Pinpoint the cell where the given text exists, returning its (x, y) midpoint coordinate. 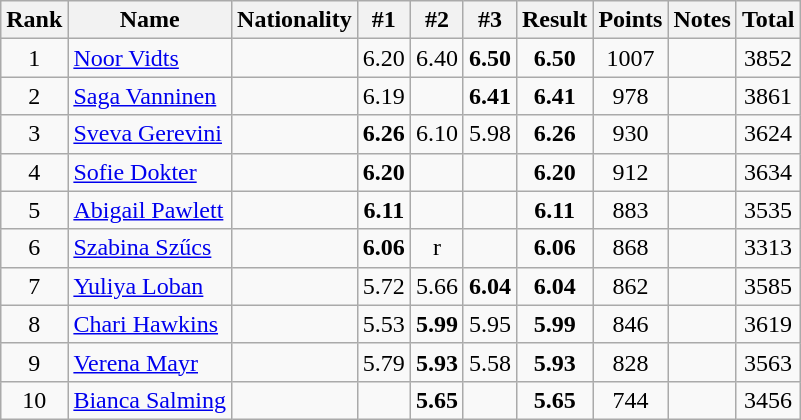
6.40 (436, 58)
Name (150, 20)
3585 (768, 286)
846 (630, 324)
#2 (436, 20)
2 (34, 96)
6.19 (384, 96)
Sofie Dokter (150, 172)
978 (630, 96)
4 (34, 172)
Noor Vidts (150, 58)
Abigail Pawlett (150, 210)
912 (630, 172)
1007 (630, 58)
Yuliya Loban (150, 286)
r (436, 248)
744 (630, 400)
Notes (702, 20)
828 (630, 362)
#1 (384, 20)
Szabina Szűcs (150, 248)
862 (630, 286)
3634 (768, 172)
Result (554, 20)
3563 (768, 362)
Points (630, 20)
8 (34, 324)
Rank (34, 20)
5.53 (384, 324)
3619 (768, 324)
Nationality (295, 20)
6 (34, 248)
6.10 (436, 134)
5.66 (436, 286)
3 (34, 134)
5.79 (384, 362)
7 (34, 286)
5.72 (384, 286)
5.95 (490, 324)
3535 (768, 210)
Total (768, 20)
1 (34, 58)
10 (34, 400)
883 (630, 210)
5.98 (490, 134)
5 (34, 210)
Chari Hawkins (150, 324)
Verena Mayr (150, 362)
9 (34, 362)
Sveva Gerevini (150, 134)
3861 (768, 96)
868 (630, 248)
3456 (768, 400)
3624 (768, 134)
5.58 (490, 362)
Saga Vanninen (150, 96)
930 (630, 134)
#3 (490, 20)
3313 (768, 248)
Bianca Salming (150, 400)
3852 (768, 58)
